Identify which cell holds the provided text, then report its (X, Y) central coordinate. 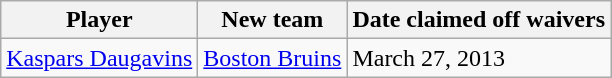
Date claimed off waivers (479, 20)
New team (272, 20)
March 27, 2013 (479, 58)
Player (100, 20)
Boston Bruins (272, 58)
Kaspars Daugavins (100, 58)
